Extract the [x, y] coordinate from the center of the cell holding the provided text.  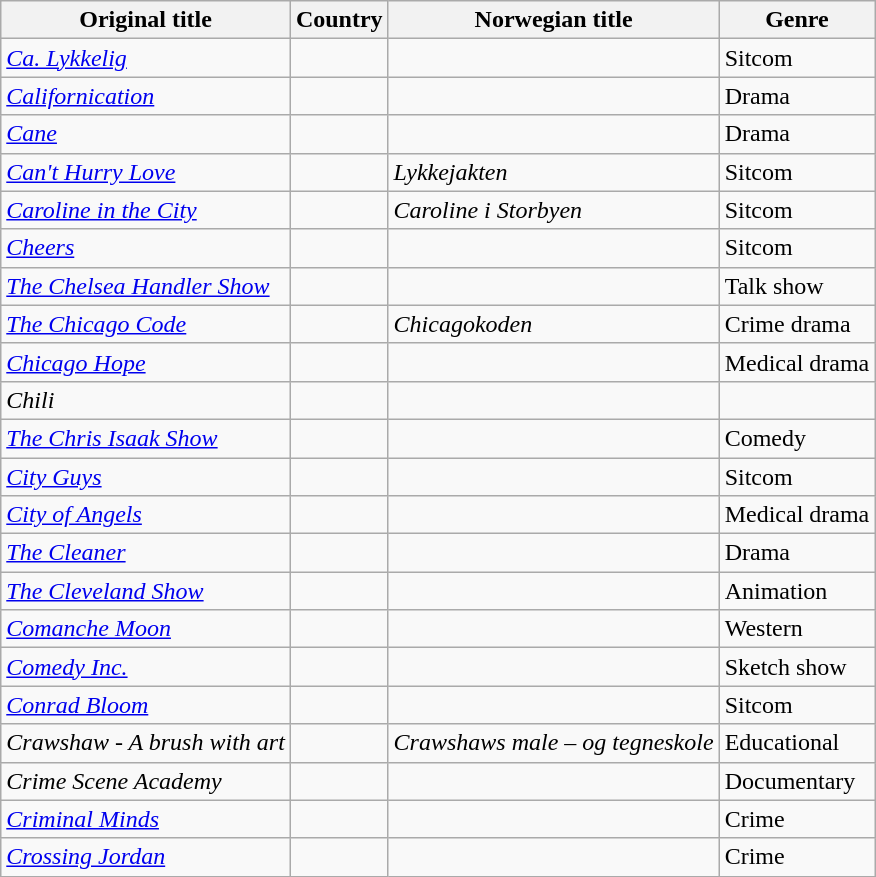
Documentary [797, 781]
Talk show [797, 286]
The Cleveland Show [146, 591]
Norwegian title [554, 20]
Ca. Lykkelig [146, 58]
Can't Hurry Love [146, 172]
Cheers [146, 248]
Animation [797, 591]
Criminal Minds [146, 819]
Conrad Bloom [146, 705]
The Chicago Code [146, 324]
The Cleaner [146, 553]
Western [797, 629]
Country [339, 20]
Comedy Inc. [146, 667]
Chicago Hope [146, 362]
Comanche Moon [146, 629]
Caroline in the City [146, 210]
The Chris Isaak Show [146, 438]
Original title [146, 20]
Genre [797, 20]
Cane [146, 134]
Lykkejakten [554, 172]
Chili [146, 400]
Crime drama [797, 324]
Crossing Jordan [146, 857]
Comedy [797, 438]
Crawshaws male – og tegneskole [554, 743]
City Guys [146, 477]
Crawshaw - A brush with art [146, 743]
Crime Scene Academy [146, 781]
Sketch show [797, 667]
Educational [797, 743]
City of Angels [146, 515]
Caroline i Storbyen [554, 210]
Californication [146, 96]
Chicagokoden [554, 324]
The Chelsea Handler Show [146, 286]
